Output the (X, Y) coordinate of the center of the cell containing the given text.  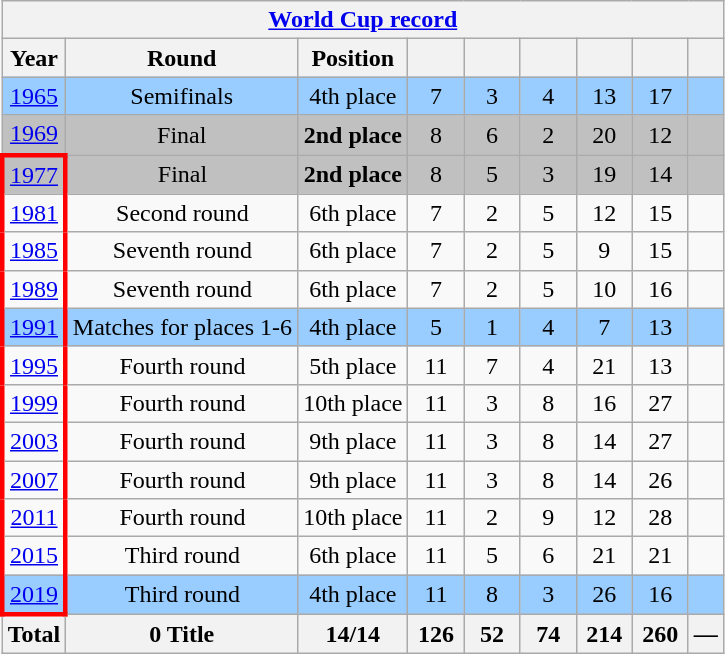
Matches for places 1-6 (182, 327)
Year (34, 58)
2007 (34, 479)
Second round (182, 213)
2011 (34, 518)
1999 (34, 403)
1981 (34, 213)
1969 (34, 135)
1965 (34, 96)
126 (436, 634)
Round (182, 58)
Position (353, 58)
1989 (34, 289)
52 (492, 634)
1991 (34, 327)
1 (492, 327)
10 (604, 289)
2015 (34, 556)
74 (548, 634)
— (706, 634)
19 (604, 174)
17 (660, 96)
Total (34, 634)
214 (604, 634)
14/14 (353, 634)
20 (604, 135)
2019 (34, 595)
5th place (353, 365)
1995 (34, 365)
1985 (34, 251)
1977 (34, 174)
260 (660, 634)
28 (660, 518)
World Cup record (362, 20)
0 Title (182, 634)
Semifinals (182, 96)
2003 (34, 441)
